From the cell containing the given text, extract its center point as (x, y) coordinate. 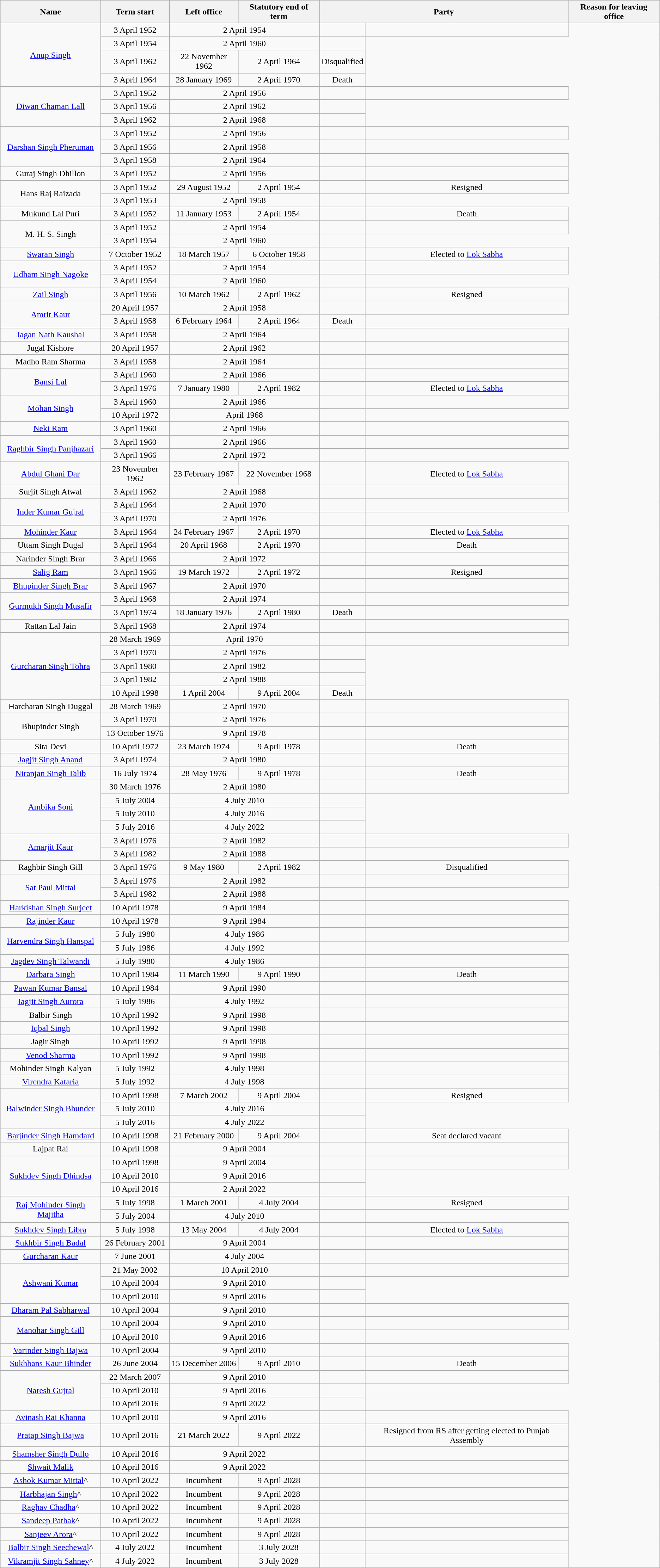
Darbara Singh (51, 974)
21 February 2000 (204, 1136)
Varinder Singh Bajwa (51, 1350)
20 April 1968 (204, 545)
Jagir Singh (51, 1041)
Sita Devi (51, 746)
6 February 1964 (204, 321)
Venod Sharma (51, 1055)
Shwait Malik (51, 1467)
Barjinder Singh Hamdard (51, 1136)
Madho Ram Sharma (51, 361)
Ashok Kumar Mittal^ (51, 1480)
Narinder Singh Brar (51, 559)
Jagdev Singh Talwandi (51, 961)
Reason for leaving office (614, 12)
1 April 2004 (204, 693)
Resigned from RS after getting elected to Punjab Assembly (467, 1435)
Udham Singh Nagoke (51, 274)
April 1968 (244, 415)
Amrit Kaur (51, 314)
Sukhdev Singh Libra (51, 1229)
Amarjit Kaur (51, 847)
24 February 1967 (204, 532)
Gurcharan Kaur (51, 1256)
10 March 1962 (204, 294)
Sanjeev Arora^ (51, 1534)
Pratap Singh Bajwa (51, 1435)
Salig Ram (51, 572)
18 March 1957 (204, 254)
9 May 1980 (204, 867)
28 May 1976 (204, 773)
Guraj Singh Dhillon (51, 173)
Bansi Lal (51, 381)
Statutory end of term (279, 12)
18 January 1976 (204, 612)
Sandeep Pathak^ (51, 1521)
Rajinder Kaur (51, 921)
Harkishan Singh Surjeet (51, 908)
Jagjit Singh Anand (51, 760)
22 November 1962 (204, 61)
13 October 1976 (135, 733)
Raghav Chadha^ (51, 1507)
3 April 1953 (135, 201)
Mohan Singh (51, 408)
Abdul Ghani Dar (51, 474)
7 October 1952 (135, 254)
Party (444, 12)
23 November 1962 (135, 474)
Harbhajan Singh^ (51, 1494)
21 May 2002 (135, 1270)
Jagan Nath Kaushal (51, 334)
Diwan Chaman Lall (51, 106)
15 December 2006 (204, 1364)
Neki Ram (51, 429)
Name (51, 12)
1 March 2001 (204, 1203)
Ashwani Kumar (51, 1283)
Balwinder Singh Bhunder (51, 1109)
Inder Kumar Gujral (51, 512)
22 March 2007 (135, 1377)
Raghbir Singh Panjhazari (51, 449)
Virendra Kataria (51, 1082)
Left office (204, 12)
3 April 1967 (135, 585)
Niranjan Singh Talib (51, 773)
Sukhdev Singh Dhindsa (51, 1176)
26 June 2004 (135, 1364)
Sat Paul Mittal (51, 887)
Darshan Singh Pheruman (51, 147)
28 January 1969 (204, 80)
13 May 2004 (204, 1229)
2 April 2022 (244, 1189)
19 March 1972 (204, 572)
Anup Singh (51, 55)
Gurmukh Singh Musafir (51, 605)
Balbir Singh Seechewal^ (51, 1548)
Dharam Pal Sabharwal (51, 1310)
Hans Raj Raizada (51, 194)
Ambika Soni (51, 807)
Naresh Gujral (51, 1390)
30 March 1976 (135, 787)
Balbir Singh (51, 1015)
Vikramjit Singh Sahney^ (51, 1561)
Uttam Singh Dugal (51, 545)
23 March 1974 (204, 746)
Iqbal Singh (51, 1028)
M. H. S. Singh (51, 234)
22 November 1968 (279, 474)
Mohinder Singh Kalyan (51, 1069)
Shamsher Singh Dullo (51, 1453)
Jugal Kishore (51, 348)
Term start (135, 12)
23 February 1967 (204, 474)
Avinash Rai Khanna (51, 1417)
Swaran Singh (51, 254)
Mohinder Kaur (51, 532)
Surjit Singh Atwal (51, 492)
3 April 1980 (135, 666)
Raj Mohinder Singh Majitha (51, 1209)
Zail Singh (51, 294)
11 March 1990 (204, 974)
Jagjit Singh Aurora (51, 1001)
Seat declared vacant (467, 1136)
Manohar Singh Gill (51, 1330)
16 July 1974 (135, 773)
Sukhbir Singh Badal (51, 1243)
Mukund Lal Puri (51, 214)
11 January 1953 (204, 214)
26 February 2001 (135, 1243)
Rattan Lal Jain (51, 626)
Raghbir Singh Gill (51, 867)
Sukhbans Kaur Bhinder (51, 1364)
Gurcharan Singh Tohra (51, 666)
21 March 2022 (204, 1435)
6 October 1958 (279, 254)
Lajpat Rai (51, 1149)
7 June 2001 (135, 1256)
7 March 2002 (204, 1095)
Pawan Kumar Bansal (51, 988)
Harcharan Singh Duggal (51, 706)
7 January 1980 (204, 388)
Harvendra Singh Hanspal (51, 941)
29 August 1952 (204, 187)
Bhupinder Singh (51, 726)
Bhupinder Singh Brar (51, 585)
April 1970 (244, 639)
